For the text-containing cell, return its midpoint in [X, Y] coordinate format. 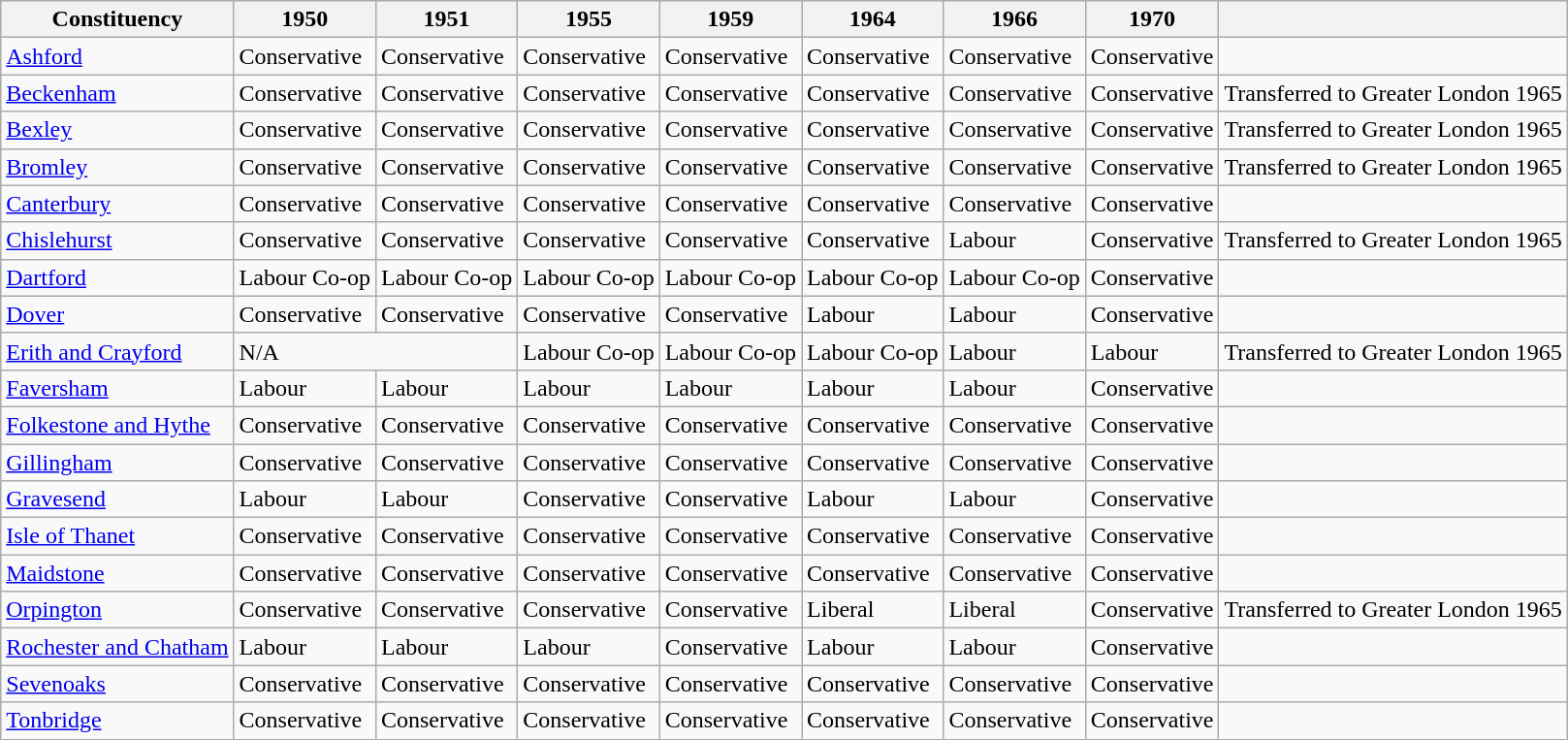
Dover [117, 314]
1970 [1152, 19]
1951 [446, 19]
Isle of Thanet [117, 536]
Tonbridge [117, 721]
N/A [376, 351]
Faversham [117, 388]
Orpington [117, 610]
Bexley [117, 130]
Canterbury [117, 204]
Folkestone and Hythe [117, 425]
Chislehurst [117, 241]
Bromley [117, 167]
1955 [589, 19]
Ashford [117, 56]
1959 [730, 19]
Erith and Crayford [117, 351]
Dartford [117, 277]
1950 [304, 19]
Gravesend [117, 499]
Rochester and Chatham [117, 647]
1964 [873, 19]
Sevenoaks [117, 684]
Beckenham [117, 93]
Gillingham [117, 463]
Maidstone [117, 573]
1966 [1014, 19]
Constituency [117, 19]
